Return the [x, y] coordinate for the center point of the cell that contains the specified text.  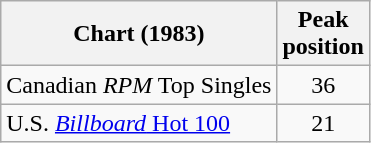
21 [323, 123]
36 [323, 85]
Chart (1983) [139, 34]
Canadian RPM Top Singles [139, 85]
U.S. Billboard Hot 100 [139, 123]
Peakposition [323, 34]
